Return the (X, Y) coordinate for the center point of the cell that contains the specified text.  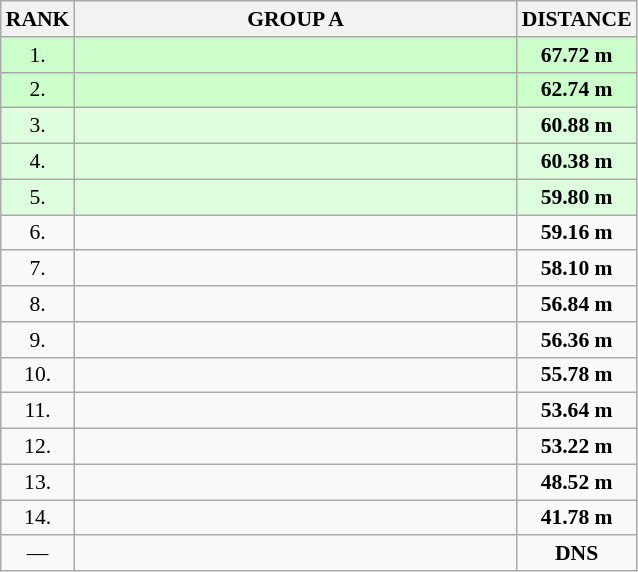
9. (38, 340)
59.16 m (577, 233)
4. (38, 162)
41.78 m (577, 518)
2. (38, 90)
56.36 m (577, 340)
7. (38, 269)
10. (38, 375)
DNS (577, 554)
53.22 m (577, 447)
DISTANCE (577, 19)
12. (38, 447)
58.10 m (577, 269)
48.52 m (577, 482)
11. (38, 411)
8. (38, 304)
5. (38, 197)
62.74 m (577, 90)
53.64 m (577, 411)
60.38 m (577, 162)
55.78 m (577, 375)
67.72 m (577, 55)
59.80 m (577, 197)
RANK (38, 19)
— (38, 554)
6. (38, 233)
3. (38, 126)
1. (38, 55)
GROUP A (295, 19)
14. (38, 518)
13. (38, 482)
60.88 m (577, 126)
56.84 m (577, 304)
